Return the [x, y] coordinate for the center point of the cell that contains the specified text.  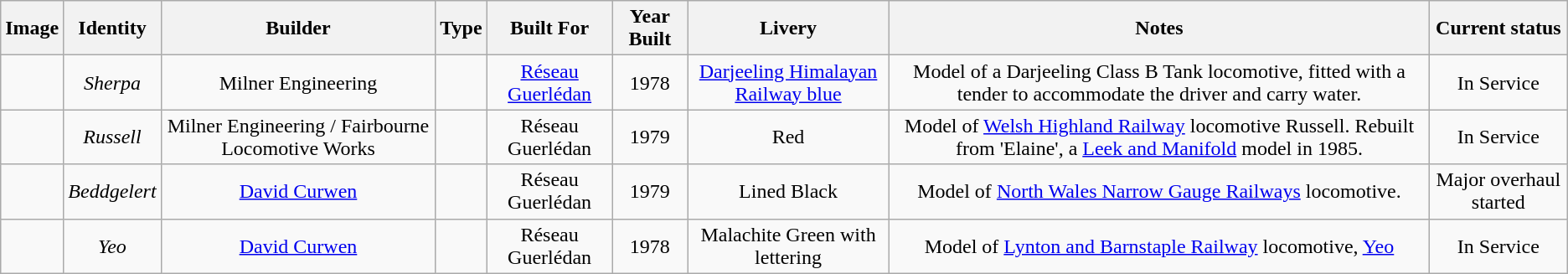
Milner Engineering / Fairbourne Locomotive Works [298, 137]
Russell [112, 137]
Darjeeling Himalayan Railway blue [789, 82]
Type [461, 28]
Model of Welsh Highland Railway locomotive Russell. Rebuilt from 'Elaine', a Leek and Manifold model in 1985. [1159, 137]
Current status [1498, 28]
Yeo [112, 246]
Model of Lynton and Barnstaple Railway locomotive, Yeo [1159, 246]
Malachite Green with lettering [789, 246]
Major overhaul started [1498, 191]
Red [789, 137]
Beddgelert [112, 191]
Sherpa [112, 82]
Year Built [650, 28]
Milner Engineering [298, 82]
Model of a Darjeeling Class B Tank locomotive, fitted with a tender to accommodate the driver and carry water. [1159, 82]
Identity [112, 28]
Livery [789, 28]
Builder [298, 28]
Model of North Wales Narrow Gauge Railways locomotive. [1159, 191]
Image [32, 28]
Notes [1159, 28]
Lined Black [789, 191]
Built For [549, 28]
